Scan for the cell matching the given text and deliver its (x, y) coordinate at center. 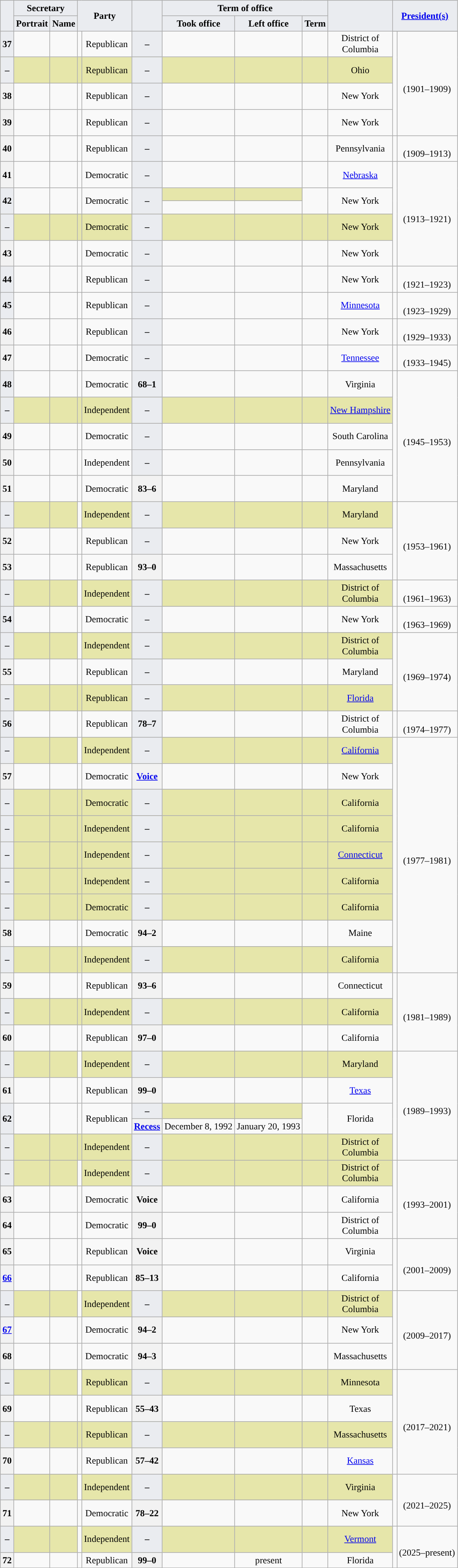
(1909–1913) (427, 149)
67 (7, 1330)
President(s) (425, 15)
52 (7, 541)
Secretary (45, 8)
December 8, 1992 (199, 1126)
57–42 (147, 1461)
41 (7, 175)
78–7 (147, 724)
(1945–1953) (427, 437)
62 (7, 1119)
51 (7, 489)
South Carolina (360, 437)
37 (7, 44)
Left office (268, 24)
Recess (147, 1126)
97–0 (147, 1038)
(2021–2025) (427, 1500)
Portrait (32, 24)
64 (7, 1226)
59 (7, 986)
78–22 (147, 1513)
39 (7, 122)
Party (104, 15)
(1969–1974) (427, 672)
(2017–2021) (427, 1422)
93–6 (147, 986)
58 (7, 934)
Nebraska (360, 175)
93–0 (147, 567)
present (268, 1560)
(1929–1933) (427, 332)
Name (64, 24)
85–13 (147, 1278)
44 (7, 280)
(1921–1923) (427, 280)
38 (7, 97)
42 (7, 201)
(1933–1945) (427, 358)
60 (7, 1038)
45 (7, 306)
68 (7, 1357)
(1974–1977) (427, 724)
70 (7, 1461)
65 (7, 1251)
55–43 (147, 1409)
Vermont (360, 1540)
40 (7, 149)
48 (7, 384)
Term of office (245, 8)
50 (7, 462)
(1993–2001) (427, 1199)
Term (315, 24)
(2009–2017) (427, 1330)
54 (7, 620)
61 (7, 1090)
(2025–present) (427, 1547)
49 (7, 437)
57 (7, 776)
(2001–2009) (427, 1265)
Maine (360, 934)
January 20, 1993 (268, 1126)
68–1 (147, 384)
56 (7, 724)
69 (7, 1409)
(1977–1981) (427, 855)
Ohio (360, 70)
83–6 (147, 489)
55 (7, 672)
Tennessee (360, 358)
(1981–1989) (427, 1012)
(1989–1993) (427, 1106)
(1901–1909) (427, 83)
71 (7, 1513)
(1961–1963) (427, 593)
(1963–1969) (427, 620)
(1923–1929) (427, 306)
Took office (199, 24)
72 (7, 1560)
53 (7, 567)
Kansas (360, 1461)
94–3 (147, 1357)
66 (7, 1278)
New Hampshire (360, 410)
(1953–1961) (427, 541)
47 (7, 358)
46 (7, 332)
(1913–1921) (427, 214)
63 (7, 1199)
43 (7, 253)
